Scan for the cell matching the given text and deliver its (x, y) coordinate at center. 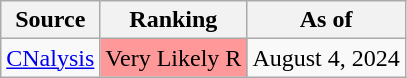
Source (50, 20)
August 4, 2024 (326, 58)
As of (326, 20)
Ranking (174, 20)
Very Likely R (174, 58)
CNalysis (50, 58)
